Extract the [x, y] coordinate from the center of the cell holding the provided text.  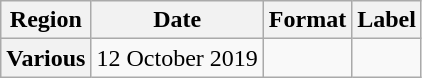
Format [307, 20]
12 October 2019 [177, 58]
Region [46, 20]
Date [177, 20]
Various [46, 58]
Label [387, 20]
